Search for the cell housing the specified text and yield its (x, y) center coordinate. 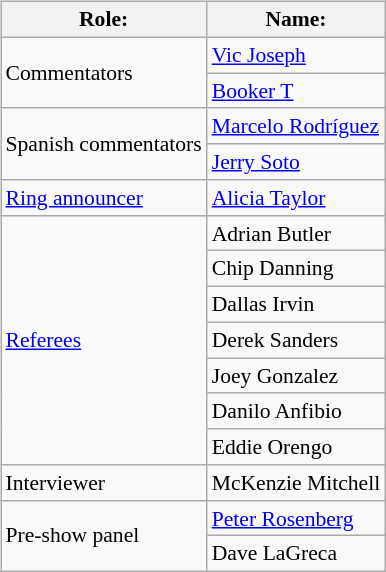
McKenzie Mitchell (296, 483)
Pre-show panel (103, 536)
Jerry Soto (296, 162)
Alicia Taylor (296, 198)
Peter Rosenberg (296, 518)
Booker T (296, 91)
Chip Danning (296, 269)
Commentators (103, 72)
Derek Sanders (296, 340)
Joey Gonzalez (296, 376)
Ring announcer (103, 198)
Vic Joseph (296, 55)
Danilo Anfibio (296, 411)
Eddie Orengo (296, 447)
Referees (103, 340)
Adrian Butler (296, 233)
Spanish commentators (103, 144)
Marcelo Rodríguez (296, 126)
Dave LaGreca (296, 554)
Role: (103, 20)
Name: (296, 20)
Interviewer (103, 483)
Dallas Irvin (296, 305)
